Capture the cell that displays the provided text and extract its [X, Y] central coordinate. 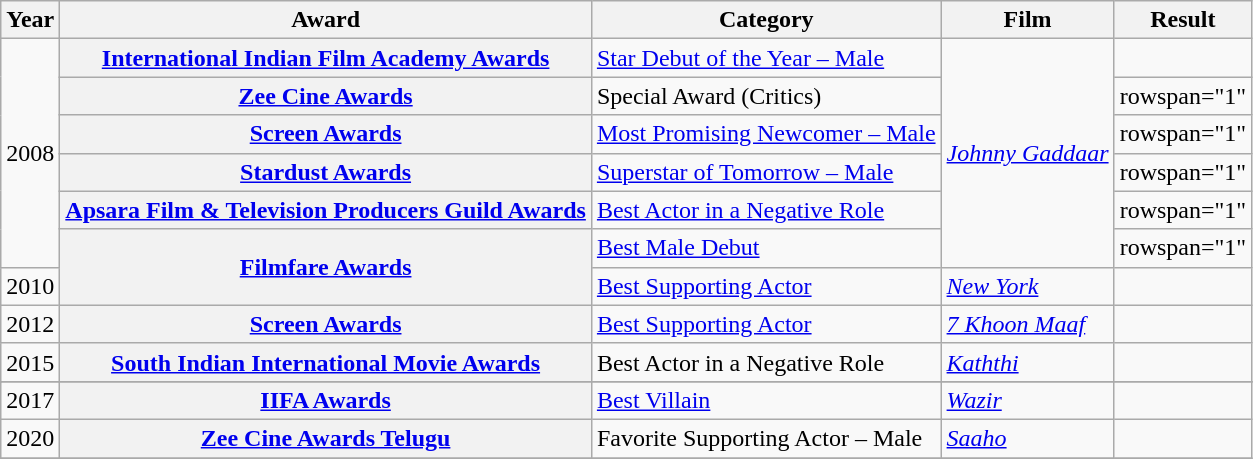
Best Villain [766, 400]
2020 [30, 438]
Year [30, 20]
2017 [30, 400]
Filmfare Awards [326, 267]
Most Promising Newcomer – Male [766, 134]
Wazir [1028, 400]
Category [766, 20]
Apsara Film & Television Producers Guild Awards [326, 210]
Film [1028, 20]
Special Award (Critics) [766, 96]
2012 [30, 324]
2008 [30, 153]
2010 [30, 286]
Superstar of Tomorrow – Male [766, 172]
2015 [30, 362]
Kaththi [1028, 362]
IIFA Awards [326, 400]
International Indian Film Academy Awards [326, 58]
Stardust Awards [326, 172]
Johnny Gaddaar [1028, 153]
Best Male Debut [766, 248]
Zee Cine Awards Telugu [326, 438]
Result [1183, 20]
New York [1028, 286]
Zee Cine Awards [326, 96]
Saaho [1028, 438]
South Indian International Movie Awards [326, 362]
Favorite Supporting Actor – Male [766, 438]
7 Khoon Maaf [1028, 324]
Star Debut of the Year – Male [766, 58]
Award [326, 20]
